Determine the [X, Y] coordinate at the center of the cell enclosing the given text.  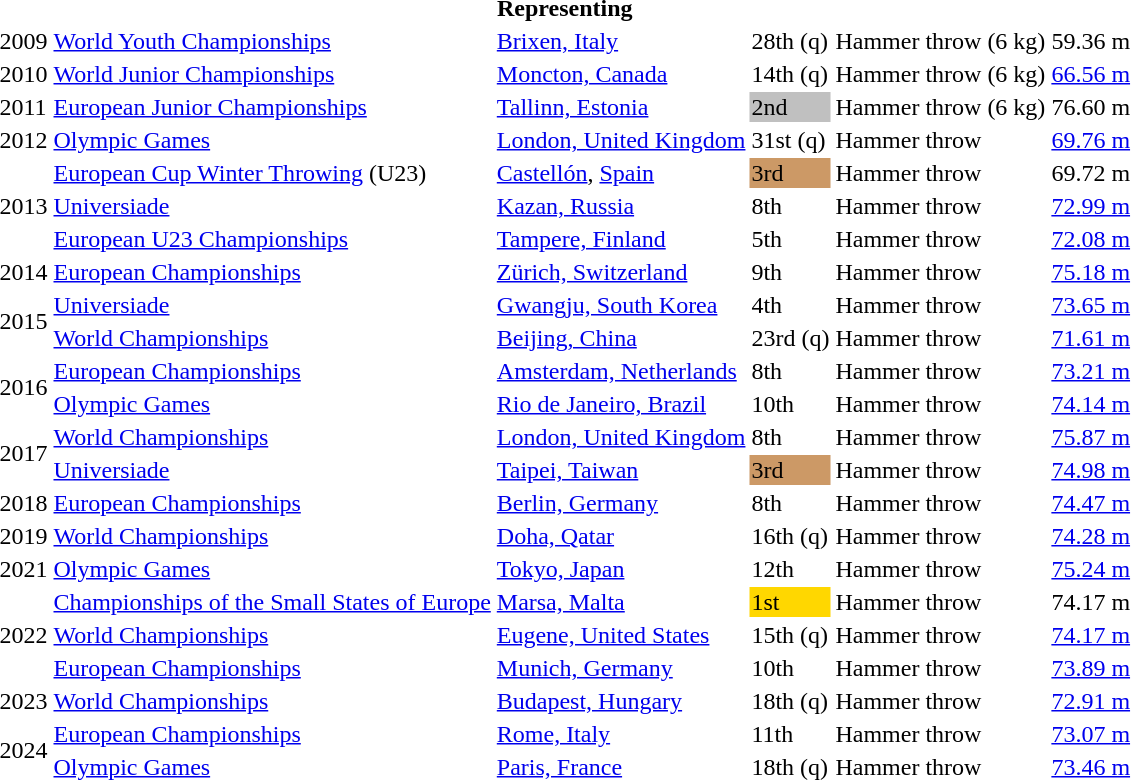
Castellón, Spain [621, 173]
15th (q) [790, 635]
2nd [790, 107]
Tokyo, Japan [621, 569]
European U23 Championships [272, 239]
23rd (q) [790, 338]
Budapest, Hungary [621, 701]
Zürich, Switzerland [621, 272]
Tampere, Finland [621, 239]
12th [790, 569]
31st (q) [790, 140]
World Junior Championships [272, 74]
18th (q) [790, 701]
Gwangju, South Korea [621, 305]
Championships of the Small States of Europe [272, 602]
Berlin, Germany [621, 503]
World Youth Championships [272, 41]
Beijing, China [621, 338]
Doha, Qatar [621, 536]
4th [790, 305]
Munich, Germany [621, 668]
European Junior Championships [272, 107]
Rome, Italy [621, 734]
Brixen, Italy [621, 41]
European Cup Winter Throwing (U23) [272, 173]
16th (q) [790, 536]
11th [790, 734]
Rio de Janeiro, Brazil [621, 404]
Amsterdam, Netherlands [621, 371]
28th (q) [790, 41]
5th [790, 239]
14th (q) [790, 74]
Marsa, Malta [621, 602]
Taipei, Taiwan [621, 470]
Moncton, Canada [621, 74]
9th [790, 272]
1st [790, 602]
Kazan, Russia [621, 206]
Tallinn, Estonia [621, 107]
Eugene, United States [621, 635]
